Search for the cell housing the specified text and yield its (x, y) center coordinate. 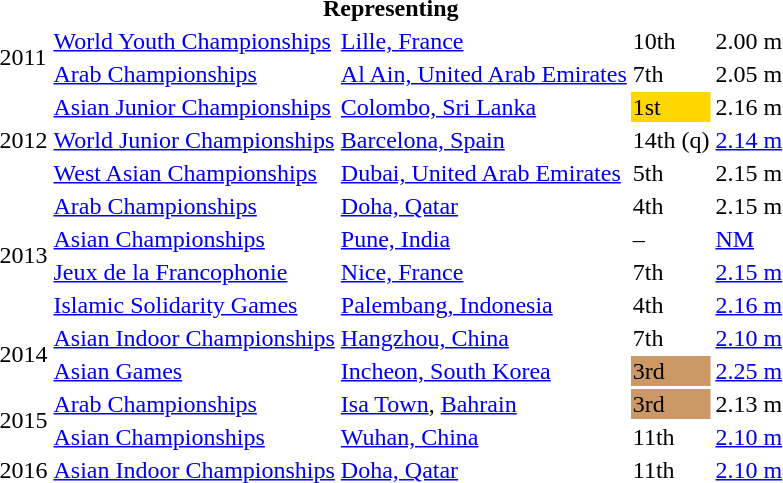
14th (q) (671, 140)
Asian Indoor Championships (194, 338)
5th (671, 173)
Asian Junior Championships (194, 107)
Pune, India (484, 239)
Palembang, Indonesia (484, 305)
Al Ain, United Arab Emirates (484, 74)
– (671, 239)
Hangzhou, China (484, 338)
Dubai, United Arab Emirates (484, 173)
Islamic Solidarity Games (194, 305)
West Asian Championships (194, 173)
Doha, Qatar (484, 206)
Incheon, South Korea (484, 371)
World Youth Championships (194, 41)
Wuhan, China (484, 437)
Jeux de la Francophonie (194, 272)
1st (671, 107)
World Junior Championships (194, 140)
10th (671, 41)
Colombo, Sri Lanka (484, 107)
Isa Town, Bahrain (484, 404)
Lille, France (484, 41)
Asian Games (194, 371)
Nice, France (484, 272)
11th (671, 437)
Barcelona, Spain (484, 140)
